Determine the (x, y) coordinate at the center of the cell enclosing the given text.  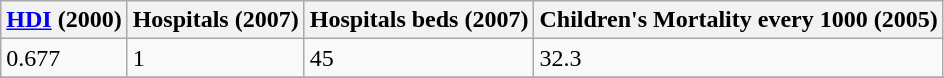
Children's Mortality every 1000 (2005) (738, 20)
Hospitals (2007) (216, 20)
45 (419, 58)
1 (216, 58)
0.677 (64, 58)
HDI (2000) (64, 20)
32.3 (738, 58)
Hospitals beds (2007) (419, 20)
